Detect which cell encompasses the target text, then output its [X, Y] center coordinate. 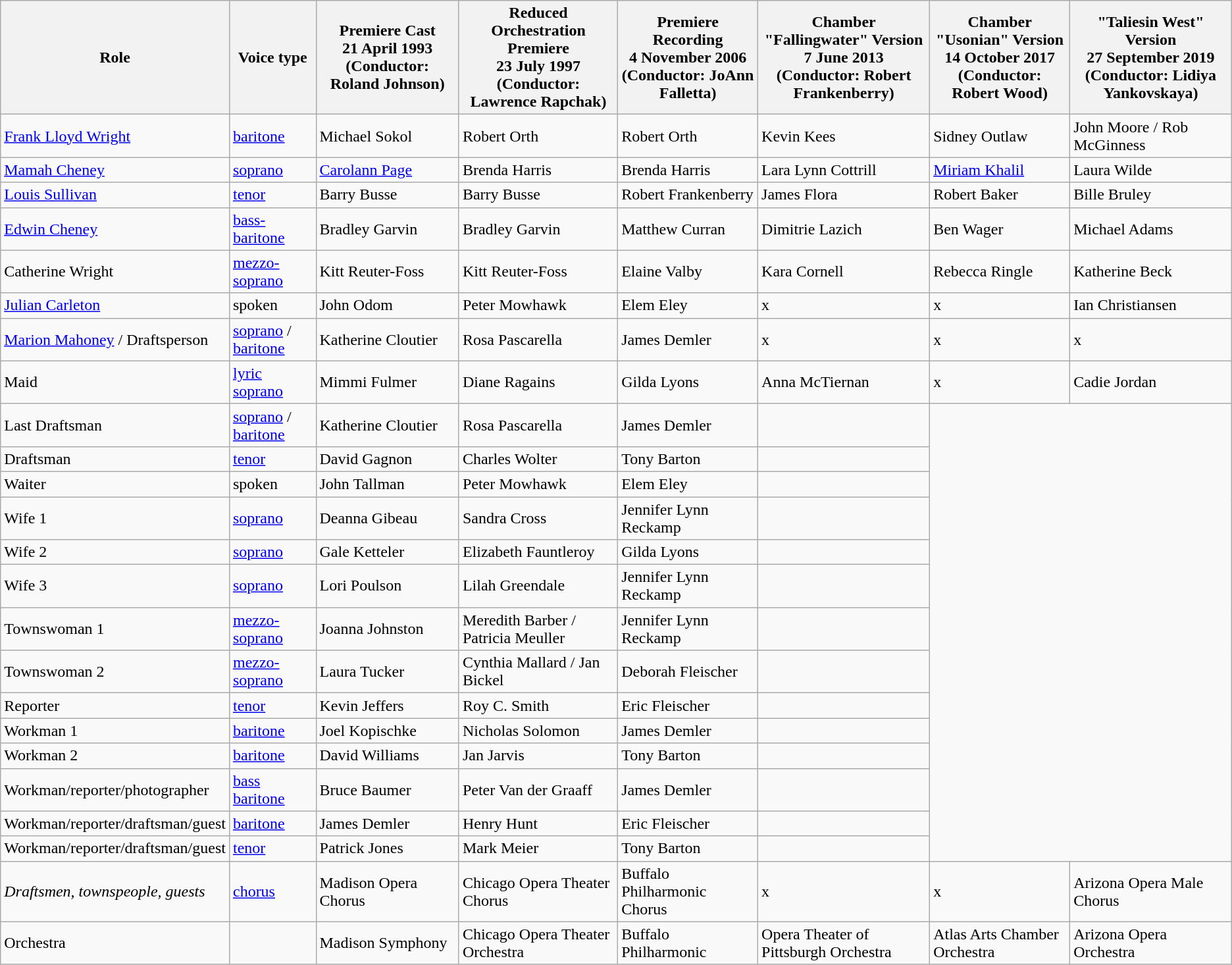
Laura Wilde [1151, 170]
Kevin Kees [844, 136]
Arizona Opera Male Chorus [1151, 891]
Mark Meier [538, 848]
Elizabeth Fauntleroy [538, 552]
Bille Bruley [1151, 195]
Wife 1 [115, 517]
Julian Carleton [115, 305]
"Taliesin West" Version27 September 2019(Conductor: Lidiya Yankovskaya) [1151, 58]
Gale Ketteler [387, 552]
Lara Lynn Cottrill [844, 170]
Meredith Barber / Patricia Meuller [538, 629]
Arizona Opera Orchestra [1151, 943]
Laura Tucker [387, 671]
Wife 2 [115, 552]
John Odom [387, 305]
Chicago Opera Theater Orchestra [538, 943]
Sidney Outlaw [1000, 136]
Last Draftsman [115, 425]
Maid [115, 382]
Chamber "Fallingwater" Version7 June 2013(Conductor: Robert Frankenberry) [844, 58]
John Moore / Rob McGinness [1151, 136]
Lilah Greendale [538, 586]
Michael Sokol [387, 136]
Workman 1 [115, 731]
Kevin Jeffers [387, 706]
Henry Hunt [538, 823]
Charles Wolter [538, 459]
David Gagnon [387, 459]
Jan Jarvis [538, 756]
Robert Baker [1000, 195]
Wife 3 [115, 586]
Premiere Cast21 April 1993(Conductor: Roland Johnson) [387, 58]
Draftsman [115, 459]
Voice type [272, 58]
Elaine Valby [688, 271]
Workman/reporter/photographer [115, 790]
John Tallman [387, 484]
Dimitrie Lazich [844, 229]
Waiter [115, 484]
Miriam Khalil [1000, 170]
Sandra Cross [538, 517]
Katherine Beck [1151, 271]
Anna McTiernan [844, 382]
Orchestra [115, 943]
lyric soprano [272, 382]
Buffalo Philharmonic Chorus [688, 891]
Reduced Orchestration Premiere23 July 1997(Conductor: Lawrence Rapchak) [538, 58]
Deborah Fleischer [688, 671]
Edwin Cheney [115, 229]
Draftsmen, townspeople, guests [115, 891]
Marion Mahoney / Draftsperson [115, 340]
Cynthia Mallard / Jan Bickel [538, 671]
Bruce Baumer [387, 790]
bass-baritone [272, 229]
Catherine Wright [115, 271]
Robert Frankenberry [688, 195]
Mamah Cheney [115, 170]
Carolann Page [387, 170]
Chicago Opera Theater Chorus [538, 891]
Ian Christiansen [1151, 305]
Rebecca Ringle [1000, 271]
Townswoman 1 [115, 629]
Cadie Jordan [1151, 382]
Mimmi Fulmer [387, 382]
Townswoman 2 [115, 671]
Nicholas Solomon [538, 731]
Workman 2 [115, 756]
Matthew Curran [688, 229]
Peter Van der Graaff [538, 790]
Atlas Arts Chamber Orchestra [1000, 943]
Ben Wager [1000, 229]
Lori Poulson [387, 586]
Premiere Recording4 November 2006(Conductor: JoAnn Falletta) [688, 58]
Frank Lloyd Wright [115, 136]
Chamber "Usonian" Version14 October 2017(Conductor: Robert Wood) [1000, 58]
Buffalo Philharmonic [688, 943]
Michael Adams [1151, 229]
Kara Cornell [844, 271]
Role [115, 58]
Madison Opera Chorus [387, 891]
Joel Kopischke [387, 731]
Deanna Gibeau [387, 517]
Diane Ragains [538, 382]
Reporter [115, 706]
David Williams [387, 756]
Opera Theater of Pittsburgh Orchestra [844, 943]
chorus [272, 891]
Roy C. Smith [538, 706]
Patrick Jones [387, 848]
Madison Symphony [387, 943]
bass baritone [272, 790]
James Flora [844, 195]
Louis Sullivan [115, 195]
Joanna Johnston [387, 629]
